Provide the (x, y) coordinate of the cell's center where the given text is located.  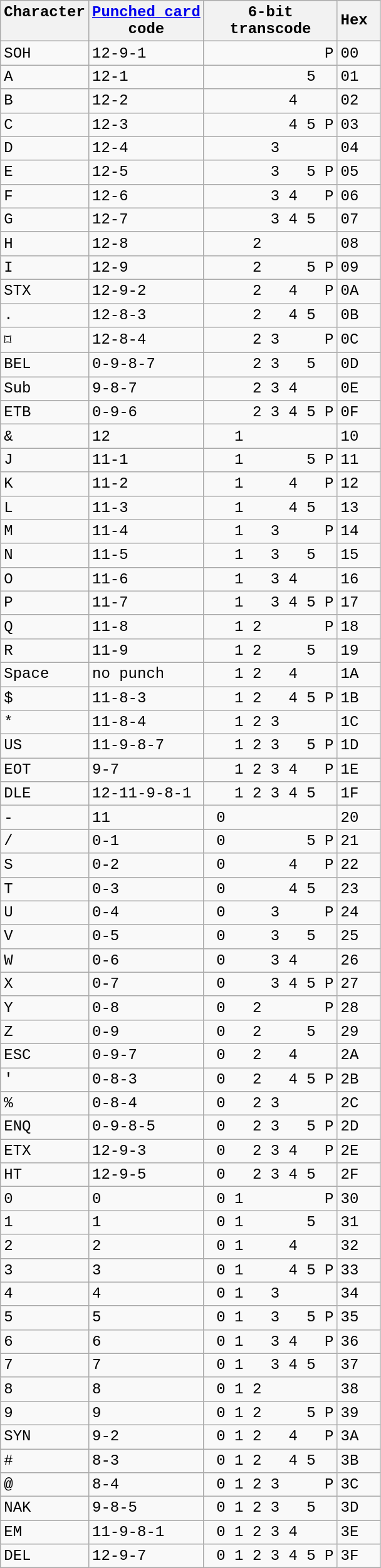
23 (358, 889)
11-8 (146, 627)
11-6 (146, 579)
Q (45, 627)
11-3 (146, 508)
12-3 (146, 125)
0-9-8-5 (146, 1127)
0B (358, 315)
12-9-5 (146, 1175)
- (45, 817)
N (45, 555)
6-bittranscode (271, 21)
' (45, 1080)
10 (358, 436)
04 (358, 148)
1 2 P (271, 627)
19 (358, 650)
0A (358, 291)
1 4 5 (271, 508)
Character (45, 21)
14 (358, 531)
Hex (358, 21)
1 3 4 5 P (271, 603)
12-6 (146, 196)
A (45, 77)
L (45, 508)
12-2 (146, 101)
0 1 4 (271, 1246)
0 1 5 (271, 1222)
0-1 (146, 841)
Punched cardcode (146, 21)
1 2 3 4 5 (271, 794)
8-4 (146, 1485)
9-7 (146, 770)
3B (358, 1460)
3C (358, 1485)
Y (45, 1008)
09 (358, 267)
0F (358, 412)
1E (358, 770)
0 1 2 5 P (271, 1413)
1 3 P (271, 531)
12-7 (146, 220)
11-1 (146, 460)
2C (358, 1104)
ETX (45, 1151)
O (45, 579)
0-2 (146, 865)
12-9 (146, 267)
08 (358, 243)
STX (45, 291)
13 (358, 508)
S (45, 865)
12-8-4 (146, 341)
12-8-3 (146, 315)
SYN (45, 1437)
21 (358, 841)
34 (358, 1294)
9-8-7 (146, 389)
3 4 5 (271, 220)
no punch (146, 674)
0-6 (146, 960)
HT (45, 1175)
2A (358, 1055)
28 (358, 1008)
17 (358, 603)
M (45, 531)
X (45, 984)
0 2 4 (271, 1055)
SOH (45, 53)
11-4 (146, 531)
* (45, 722)
0-9-6 (146, 412)
% (45, 1104)
0 3 4 5 P (271, 984)
29 (358, 1032)
3E (358, 1532)
0 1 2 3 4 5 P (271, 1556)
1B (358, 698)
06 (358, 196)
12-4 (146, 148)
1 2 3 (271, 722)
11-9-8-1 (146, 1532)
1D (358, 746)
2D (358, 1127)
0-8-4 (146, 1104)
32 (358, 1246)
⌑ (45, 341)
D (45, 148)
T (45, 889)
ENQ (45, 1127)
V (45, 936)
0-8 (146, 1008)
EM (45, 1532)
11-8-4 (146, 722)
2 3 4 5 P (271, 412)
31 (358, 1222)
# (45, 1460)
4 5 P (271, 125)
1 3 4 (271, 579)
0 1 2 4 5 (271, 1460)
11-9-8-7 (146, 746)
2E (358, 1151)
05 (358, 172)
2 3 4 (271, 389)
1 5 P (271, 460)
1A (358, 674)
16 (358, 579)
27 (358, 984)
02 (358, 101)
G (45, 220)
11-7 (146, 603)
2 3 5 (271, 365)
BEL (45, 365)
2F (358, 1175)
. (45, 315)
US (45, 746)
15 (358, 555)
1 2 5 (271, 650)
0-5 (146, 936)
0-8-3 (146, 1080)
35 (358, 1318)
12-11-9-8-1 (146, 794)
39 (358, 1413)
0 3 5 (271, 936)
W (45, 960)
0D (358, 365)
22 (358, 865)
9-8-5 (146, 1509)
0 2 P (271, 1008)
3F (358, 1556)
0-3 (146, 889)
0 5 P (271, 841)
11-2 (146, 484)
8-3 (146, 1460)
12-5 (146, 172)
0 1 3 (271, 1294)
0 1 2 (271, 1389)
DEL (45, 1556)
E (45, 172)
25 (358, 936)
0 1 2 3 4 (271, 1532)
2B (358, 1080)
0 4 P (271, 865)
$ (45, 698)
37 (358, 1365)
1 2 4 (271, 674)
ESC (45, 1055)
12-9-2 (146, 291)
26 (358, 960)
1 3 5 (271, 555)
11-8-3 (146, 698)
R (45, 650)
0 1 3 4 5 (271, 1365)
20 (358, 817)
2 5 P (271, 267)
EOT (45, 770)
33 (358, 1270)
0 2 3 (271, 1104)
18 (358, 627)
0 4 5 (271, 889)
2 4 P (271, 291)
0 1 3 4 P (271, 1341)
3 4 P (271, 196)
0 1 2 3 5 (271, 1509)
24 (358, 913)
H (45, 243)
9-2 (146, 1437)
0-7 (146, 984)
2 4 5 (271, 315)
12-1 (146, 77)
30 (358, 1199)
B (45, 101)
12-9-3 (146, 1151)
C (45, 125)
0 1 2 4 P (271, 1437)
00 (358, 53)
07 (358, 220)
3D (358, 1509)
U (45, 913)
0 1 2 3 P (271, 1485)
0 1 4 5 P (271, 1270)
0-9-7 (146, 1055)
1 2 3 4 P (271, 770)
11-5 (146, 555)
3 5 P (271, 172)
11-9 (146, 650)
0 2 3 4 P (271, 1151)
0-9-8-7 (146, 365)
38 (358, 1389)
K (45, 484)
J (45, 460)
NAK (45, 1509)
03 (358, 125)
F (45, 196)
0 3 P (271, 913)
0 3 4 (271, 960)
12-9-1 (146, 53)
1 4 P (271, 484)
0 2 5 (271, 1032)
3A (358, 1437)
Z (45, 1032)
01 (358, 77)
0-9 (146, 1032)
& (45, 436)
I (45, 267)
36 (358, 1341)
ETB (45, 412)
/ (45, 841)
Space (45, 674)
DLE (45, 794)
0 1 3 5 P (271, 1318)
0 2 4 5 P (271, 1080)
1F (358, 794)
0E (358, 389)
12-9-7 (146, 1556)
0C (358, 341)
0 1 P (271, 1199)
1 2 3 5 P (271, 746)
2 3 P (271, 341)
0 2 3 4 5 (271, 1175)
@ (45, 1485)
1C (358, 722)
Sub (45, 389)
12-8 (146, 243)
1 2 4 5 P (271, 698)
0-4 (146, 913)
0 2 3 5 P (271, 1127)
